Return the [X, Y] coordinate for the center point of the cell that contains the specified text.  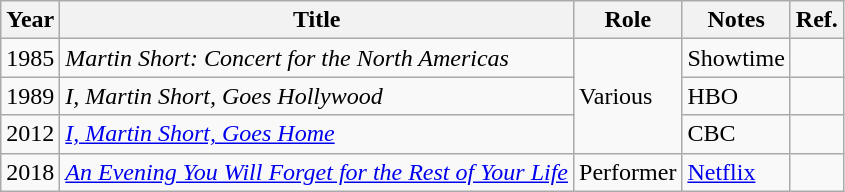
Netflix [736, 172]
1989 [30, 96]
Notes [736, 20]
HBO [736, 96]
I, Martin Short, Goes Home [317, 134]
CBC [736, 134]
Martin Short: Concert for the North Americas [317, 58]
Showtime [736, 58]
1985 [30, 58]
Various [628, 96]
Title [317, 20]
Year [30, 20]
An Evening You Will Forget for the Rest of Your Life [317, 172]
2012 [30, 134]
I, Martin Short, Goes Hollywood [317, 96]
2018 [30, 172]
Performer [628, 172]
Role [628, 20]
Ref. [816, 20]
